Return (X, Y) of the center of cell containing provided text 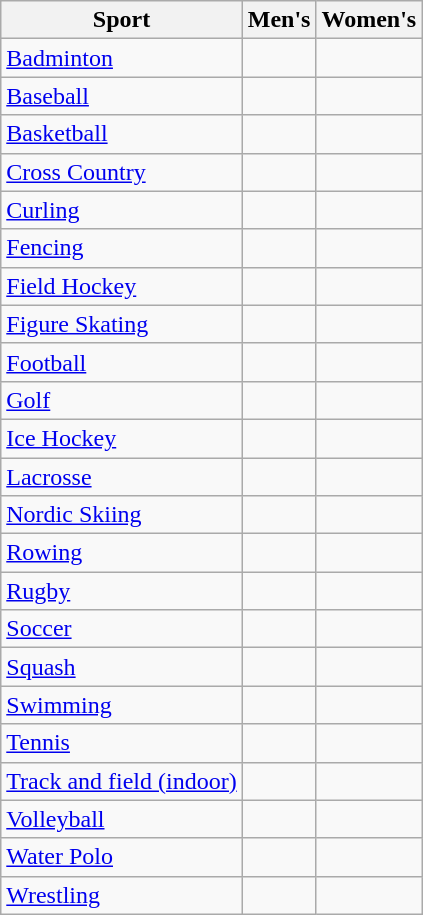
Rowing (122, 553)
Lacrosse (122, 477)
Baseball (122, 96)
Swimming (122, 705)
Figure Skating (122, 324)
Nordic Skiing (122, 515)
Men's (279, 20)
Basketball (122, 134)
Football (122, 362)
Cross Country (122, 172)
Curling (122, 210)
Golf (122, 400)
Volleyball (122, 819)
Wrestling (122, 895)
Field Hockey (122, 286)
Ice Hockey (122, 438)
Fencing (122, 248)
Soccer (122, 629)
Track and field (indoor) (122, 781)
Women's (369, 20)
Badminton (122, 58)
Squash (122, 667)
Tennis (122, 743)
Water Polo (122, 857)
Rugby (122, 591)
Sport (122, 20)
